Locate the cell with the specified text and output its [x, y] center coordinate. 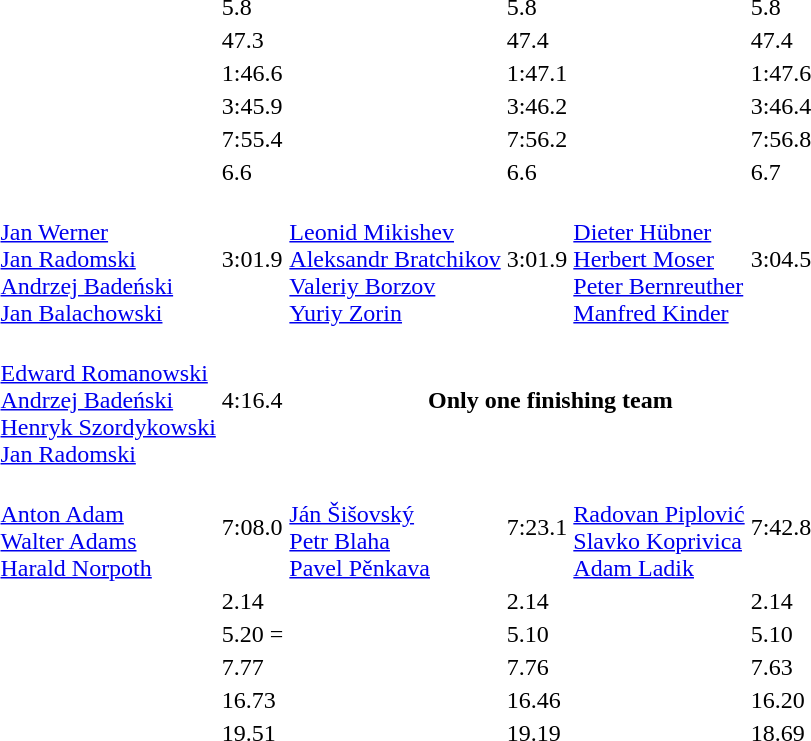
7.76 [537, 667]
Ján ŠišovskýPetr BlahaPavel Pěnkava [395, 528]
47.3 [252, 40]
7:56.2 [537, 139]
7:23.1 [537, 528]
5.20 = [252, 634]
5.10 [537, 634]
7:55.4 [252, 139]
47.4 [537, 40]
Radovan PiplovićSlavko KoprivicaAdam Ladik [659, 528]
16.46 [537, 700]
1:46.6 [252, 73]
3:46.2 [537, 106]
16.73 [252, 700]
3:45.9 [252, 106]
7.77 [252, 667]
Dieter HübnerHerbert MoserPeter BernreutherManfred Kinder [659, 259]
1:47.1 [537, 73]
Leonid MikishevAleksandr BratchikovValeriy BorzovYuriy Zorin [395, 259]
4:16.4 [252, 400]
7:08.0 [252, 528]
